Return (x, y) of the center of cell containing provided text 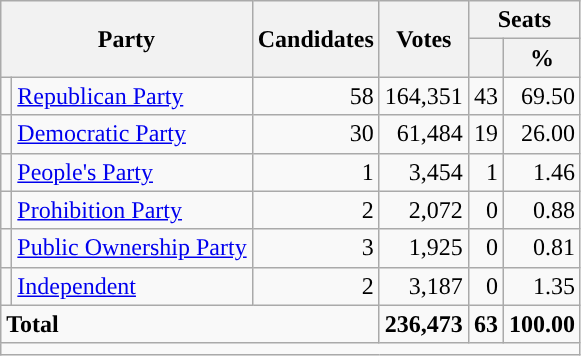
Republican Party (132, 96)
Seats (524, 20)
% (542, 58)
3,187 (424, 286)
People's Party (132, 172)
Party (126, 39)
Candidates (316, 39)
43 (486, 96)
Total (190, 324)
69.50 (542, 96)
100.00 (542, 324)
Democratic Party (132, 134)
19 (486, 134)
63 (486, 324)
26.00 (542, 134)
0.81 (542, 248)
164,351 (424, 96)
Independent (132, 286)
2,072 (424, 210)
58 (316, 96)
0.88 (542, 210)
3,454 (424, 172)
61,484 (424, 134)
3 (316, 248)
Prohibition Party (132, 210)
1.46 (542, 172)
1,925 (424, 248)
1.35 (542, 286)
Public Ownership Party (132, 248)
30 (316, 134)
236,473 (424, 324)
Votes (424, 39)
